For the text-containing cell, return its midpoint in (X, Y) coordinate format. 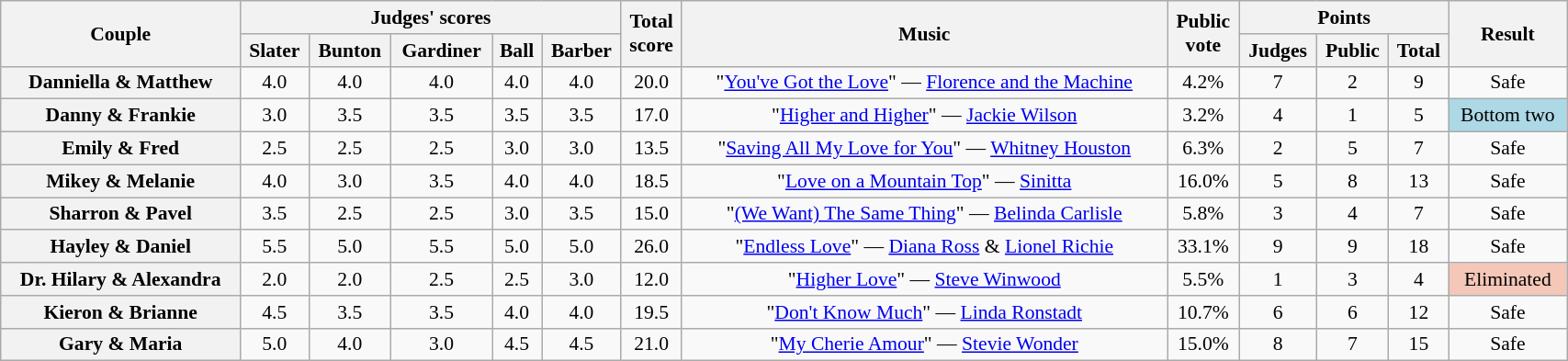
Couple (121, 33)
"Higher and Higher" — Jackie Wilson (924, 116)
Points (1344, 17)
4.2% (1203, 83)
Bunton (350, 51)
Totalscore (651, 33)
Danniella & Matthew (121, 83)
18 (1418, 247)
Hayley & Daniel (121, 247)
Emily & Fred (121, 149)
21.0 (651, 344)
Result (1508, 33)
Judges' scores (432, 17)
Gary & Maria (121, 344)
3.2% (1203, 116)
12 (1418, 312)
15.0% (1203, 344)
Dr. Hilary & Alexandra (121, 279)
Judges (1278, 51)
Slater (275, 51)
"You've Got the Love" — Florence and the Machine (924, 83)
Sharron & Pavel (121, 214)
16.0% (1203, 181)
Danny & Frankie (121, 116)
33.1% (1203, 247)
Total (1418, 51)
15 (1418, 344)
6.3% (1203, 149)
Bottom two (1508, 116)
18.5 (651, 181)
Mikey & Melanie (121, 181)
5.5% (1203, 279)
Publicvote (1203, 33)
Gardiner (442, 51)
5.8% (1203, 214)
Barber (582, 51)
15.0 (651, 214)
19.5 (651, 312)
20.0 (651, 83)
Music (924, 33)
17.0 (651, 116)
"Don't Know Much" — Linda Ronstadt (924, 312)
26.0 (651, 247)
"Saving All My Love for You" — Whitney Houston (924, 149)
Eliminated (1508, 279)
13.5 (651, 149)
12.0 (651, 279)
Public (1352, 51)
"My Cherie Amour" — Stevie Wonder (924, 344)
"Endless Love" — Diana Ross & Lionel Richie (924, 247)
Kieron & Brianne (121, 312)
"(We Want) The Same Thing" — Belinda Carlisle (924, 214)
Ball (517, 51)
"Higher Love" — Steve Winwood (924, 279)
"Love on a Mountain Top" — Sinitta (924, 181)
13 (1418, 181)
10.7% (1203, 312)
